Return (X, Y) of the center of cell containing provided text 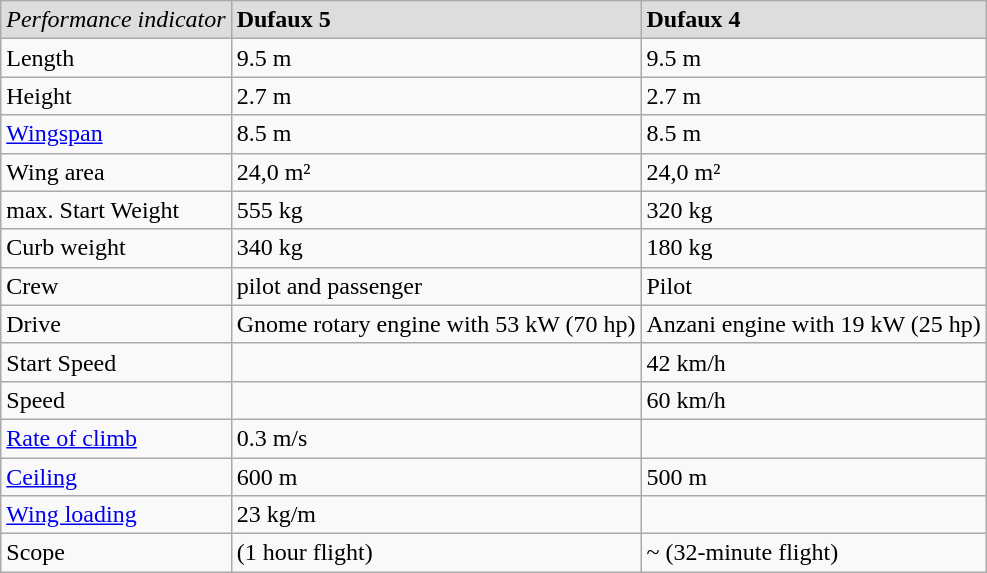
Dufaux 5 (436, 20)
Performance indicator (116, 20)
Scope (116, 553)
Wing loading (116, 515)
340 kg (436, 248)
Ceiling (116, 477)
Wing area (116, 172)
Height (116, 96)
max. Start Weight (116, 210)
Anzani engine with 19 kW (25 hp) (814, 324)
42 km/h (814, 362)
Gnome rotary engine with 53 kW (70 hp) (436, 324)
Dufaux 4 (814, 20)
0.3 m/s (436, 438)
180 kg (814, 248)
~ (32-minute flight) (814, 553)
pilot and passenger (436, 286)
500 m (814, 477)
320 kg (814, 210)
23 kg/m (436, 515)
Wingspan (116, 134)
555 kg (436, 210)
Crew (116, 286)
600 m (436, 477)
(1 hour flight) (436, 553)
Length (116, 58)
Speed (116, 400)
Curb weight (116, 248)
60 km/h (814, 400)
Rate of climb (116, 438)
Pilot (814, 286)
Drive (116, 324)
Start Speed (116, 362)
